Provide the [x, y] coordinate of the cell's center where the given text is located.  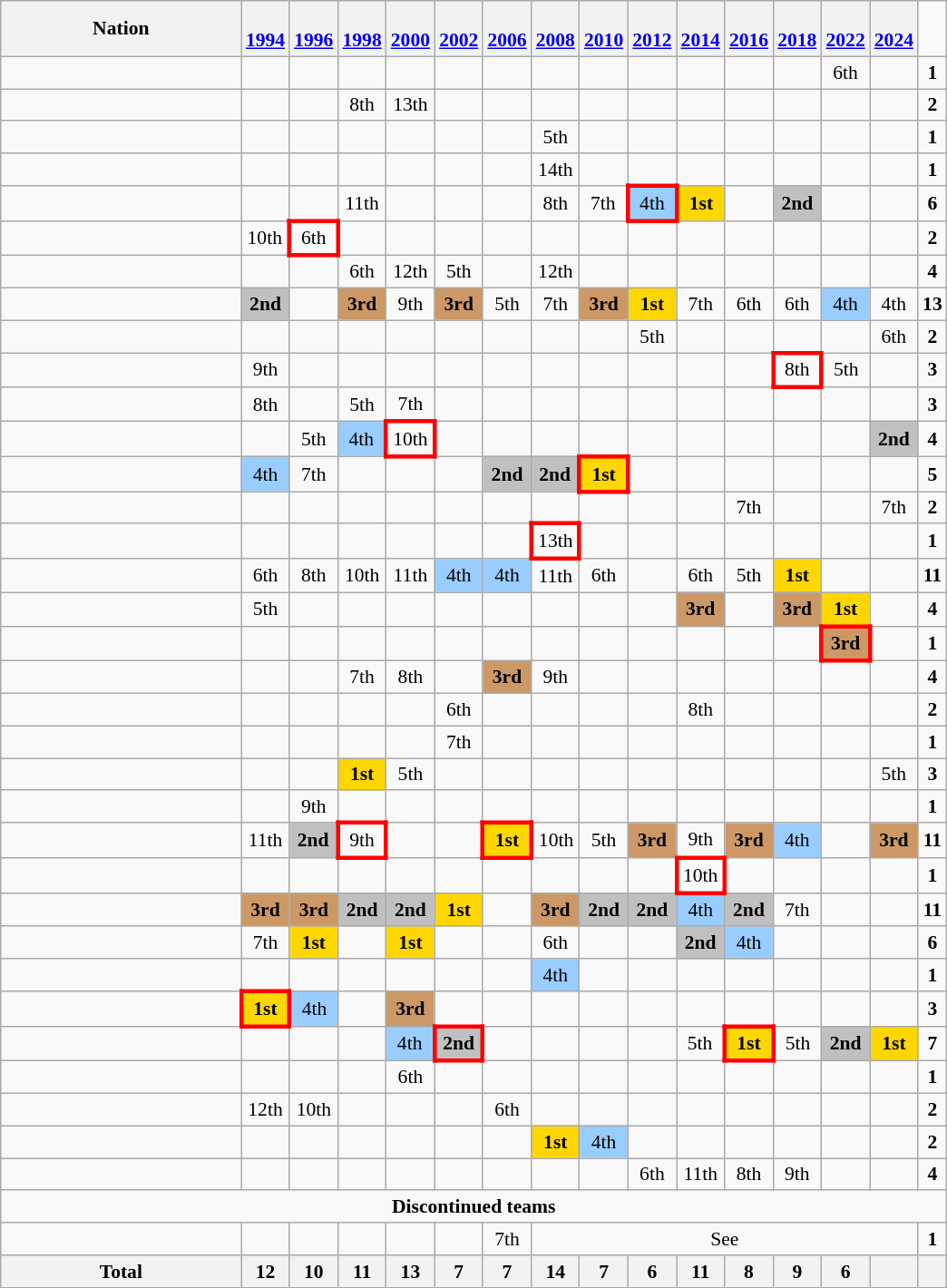
2014 [700, 29]
14th [555, 170]
Total [122, 1272]
2008 [555, 29]
1994 [265, 29]
2002 [459, 29]
12 [265, 1272]
2010 [604, 29]
Nation [122, 29]
10 [314, 1272]
2006 [506, 29]
2018 [796, 29]
Discontinued teams [473, 1207]
2000 [410, 29]
1998 [361, 29]
2022 [845, 29]
9 [796, 1272]
2016 [749, 29]
5 [932, 473]
8 [749, 1272]
14 [555, 1272]
See [725, 1239]
1996 [314, 29]
2012 [651, 29]
2024 [894, 29]
